Identify which cell holds the provided text, then report its [X, Y] central coordinate. 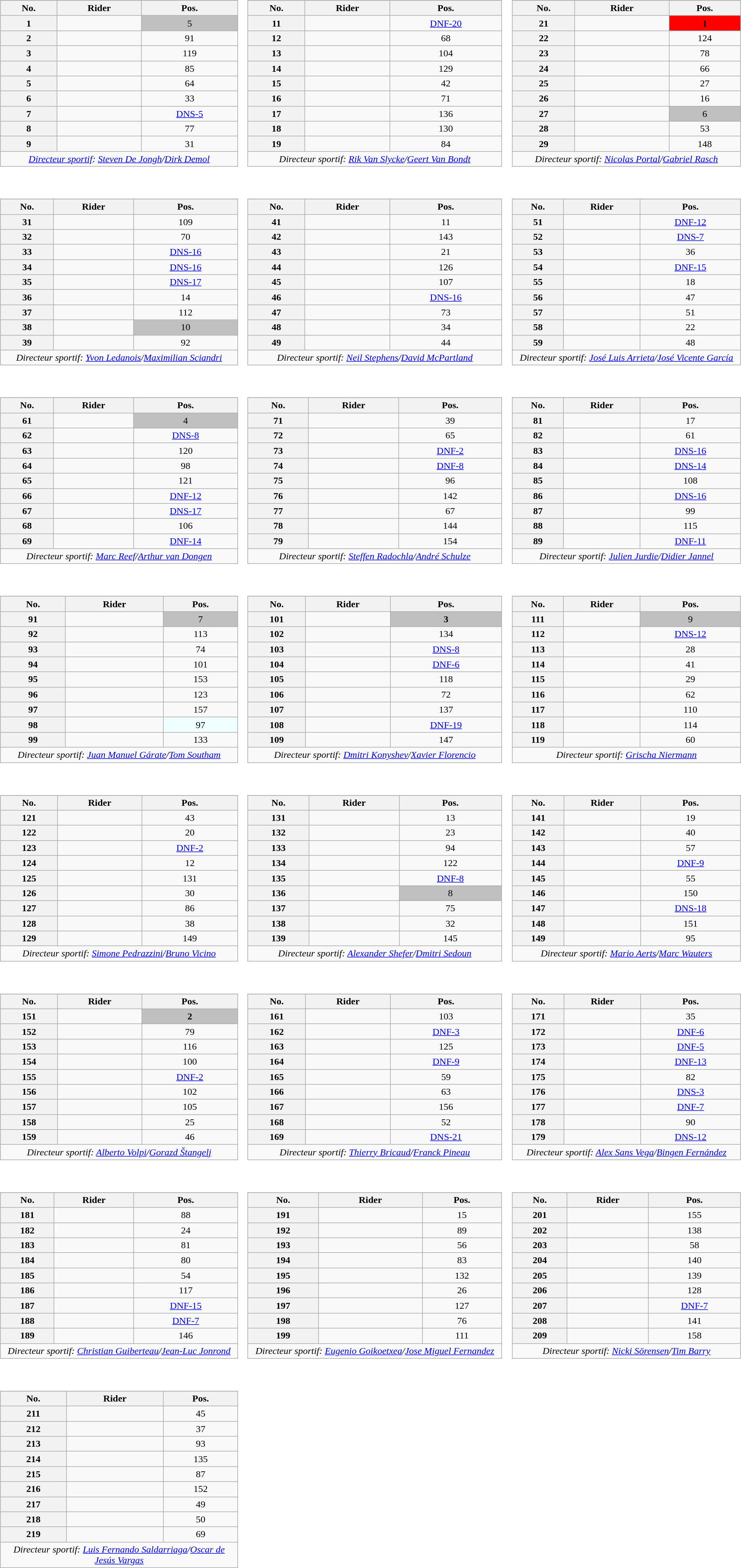
Directeur sportif: Mario Aerts/Marc Wauters [626, 954]
178 [538, 1122]
173 [538, 1046]
216 [33, 1489]
DNS-3 [691, 1092]
214 [33, 1459]
Directeur sportif: Nicki Sörensen/Tim Barry [626, 1351]
DNF-3 [446, 1031]
50 [201, 1519]
176 [538, 1092]
Directeur sportif: Dmitri Konyshev/Xavier Florencio [375, 755]
172 [538, 1031]
DNS-5 [189, 114]
205 [540, 1275]
186 [27, 1291]
194 [283, 1260]
165 [277, 1077]
DNS-18 [691, 908]
181 [27, 1215]
70 [185, 237]
30 [190, 893]
164 [277, 1061]
169 [277, 1137]
174 [538, 1061]
DNF-11 [690, 541]
191 [283, 1215]
218 [33, 1519]
Directeur sportif: Thierry Bricaud/Franck Pineau [375, 1152]
Directeur sportif: Rik Van Slycke/Geert Van Bondt [375, 159]
161 [277, 1016]
187 [27, 1306]
189 [27, 1336]
159 [29, 1137]
206 [540, 1291]
207 [540, 1306]
40 [691, 833]
Directeur sportif: Nicolas Portal/Gabriel Rasch [626, 159]
167 [277, 1107]
219 [33, 1534]
Directeur sportif: Juan Manuel Gárate/Tom Southam [119, 755]
130 [445, 129]
Directeur sportif: Yvon Ledanois/Maximilian Sciandri [119, 358]
175 [538, 1077]
Directeur sportif: Alberto Volpi/Gorazd Štangelj [119, 1152]
100 [190, 1061]
197 [283, 1306]
193 [283, 1245]
90 [691, 1122]
192 [283, 1230]
DNF-13 [691, 1061]
No. Rider Pos. 131 13 132 23 133 94 134 122 135 DNF-8 136 8 137 75 138 32 139 145 Directeur sportif: Alexander Shefer/Dmitri Sedoun [379, 873]
208 [540, 1321]
Directeur sportif: Christian Guiberteau/Jean-Luc Jonrond [119, 1351]
177 [538, 1107]
DNS-14 [690, 466]
168 [277, 1122]
203 [540, 1245]
163 [277, 1046]
Directeur sportif: Steffen Radochla/André Schulze [375, 556]
162 [277, 1031]
Directeur sportif: Grischa Niermann [626, 755]
No. Rider Pos. 161 103 162 DNF-3 163 125 164 DNF-9 165 59 166 63 167 156 168 52 169 DNS-21 Directeur sportif: Thierry Bricaud/Franck Pineau [379, 1071]
201 [540, 1215]
150 [691, 893]
209 [540, 1336]
184 [27, 1260]
80 [186, 1260]
Directeur sportif: José Luis Arrieta/José Vicente García [626, 358]
DNF-20 [445, 23]
Directeur sportif: Luis Fernando Saldarriaga/Oscar de Jesús Vargas [119, 1555]
198 [283, 1321]
183 [27, 1245]
No. Rider Pos. 41 11 42 143 43 21 44 126 45 107 46 DNS-16 47 73 48 34 49 44 Directeur sportif: Neil Stephens/David McPartland [379, 277]
179 [538, 1137]
DNS-21 [446, 1137]
10 [185, 327]
DNF-19 [446, 725]
199 [283, 1336]
217 [33, 1504]
DNF-5 [691, 1046]
212 [33, 1429]
211 [33, 1414]
188 [27, 1321]
196 [283, 1291]
60 [690, 740]
Directeur sportif: Alexander Shefer/Dmitri Sedoun [375, 954]
Directeur sportif: Julien Jurdie/Didier Jannel [626, 556]
Directeur sportif: Steven De Jongh/Dirk Demol [119, 159]
Directeur sportif: Marc Reef/Arthur van Dongen [119, 556]
110 [690, 709]
No. Rider Pos. 71 39 72 65 73 DNF-2 74 DNF-8 75 96 76 142 77 67 78 144 79 154 Directeur sportif: Steffen Radochla/André Schulze [379, 475]
No. Rider Pos. 101 3 102 134 103 DNS-8 104 DNF-6 105 118 106 72 107 137 108 DNF-19 109 147 Directeur sportif: Dmitri Konyshev/Xavier Florencio [379, 674]
Directeur sportif: Eugenio Goikoetxea/Jose Miguel Fernandez [375, 1351]
120 [185, 451]
166 [277, 1092]
195 [283, 1275]
182 [27, 1230]
DNF-14 [185, 541]
Directeur sportif: Neil Stephens/David McPartland [375, 358]
Directeur sportif: Simone Pedrazzini/Bruno Vicino [119, 954]
Directeur sportif: Alex Sans Vega/Bingen Fernández [626, 1152]
20 [190, 833]
DNS-7 [690, 237]
204 [540, 1260]
185 [27, 1275]
213 [33, 1444]
171 [538, 1016]
No. Rider Pos. 191 15 192 89 193 56 194 83 195 132 196 26 197 127 198 76 199 111 Directeur sportif: Eugenio Goikoetxea/Jose Miguel Fernandez [379, 1270]
215 [33, 1474]
140 [694, 1260]
202 [540, 1230]
